Pinpoint the cell where the given text exists, returning its (x, y) midpoint coordinate. 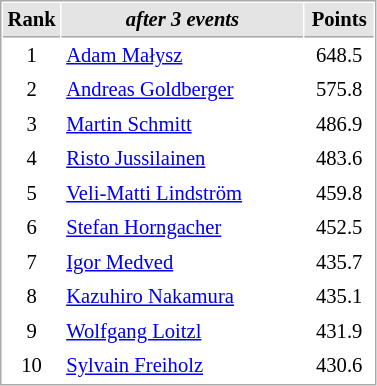
after 3 events (183, 20)
7 (32, 262)
Igor Medved (183, 262)
430.6 (340, 366)
Martin Schmitt (183, 124)
4 (32, 158)
1 (32, 56)
3 (32, 124)
575.8 (340, 90)
486.9 (340, 124)
2 (32, 90)
Rank (32, 20)
435.7 (340, 262)
10 (32, 366)
Adam Małysz (183, 56)
431.9 (340, 332)
5 (32, 194)
452.5 (340, 228)
435.1 (340, 296)
483.6 (340, 158)
648.5 (340, 56)
9 (32, 332)
Risto Jussilainen (183, 158)
Kazuhiro Nakamura (183, 296)
6 (32, 228)
8 (32, 296)
Stefan Horngacher (183, 228)
Points (340, 20)
Andreas Goldberger (183, 90)
Wolfgang Loitzl (183, 332)
459.8 (340, 194)
Veli-Matti Lindström (183, 194)
Sylvain Freiholz (183, 366)
